Determine the [X, Y] coordinate at the center of the cell enclosing the given text.  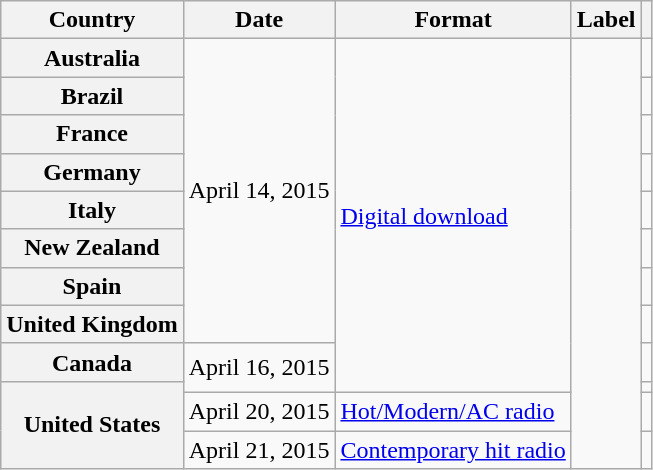
France [92, 134]
Format [453, 20]
United Kingdom [92, 324]
Germany [92, 172]
Hot/Modern/AC radio [453, 411]
April 16, 2015 [259, 368]
Brazil [92, 96]
April 14, 2015 [259, 191]
Date [259, 20]
New Zealand [92, 248]
United States [92, 424]
Canada [92, 362]
Country [92, 20]
Australia [92, 58]
Contemporary hit radio [453, 449]
Digital download [453, 216]
Spain [92, 286]
April 20, 2015 [259, 411]
Label [606, 20]
April 21, 2015 [259, 449]
Italy [92, 210]
